Detect which cell encompasses the target text, then output its [x, y] center coordinate. 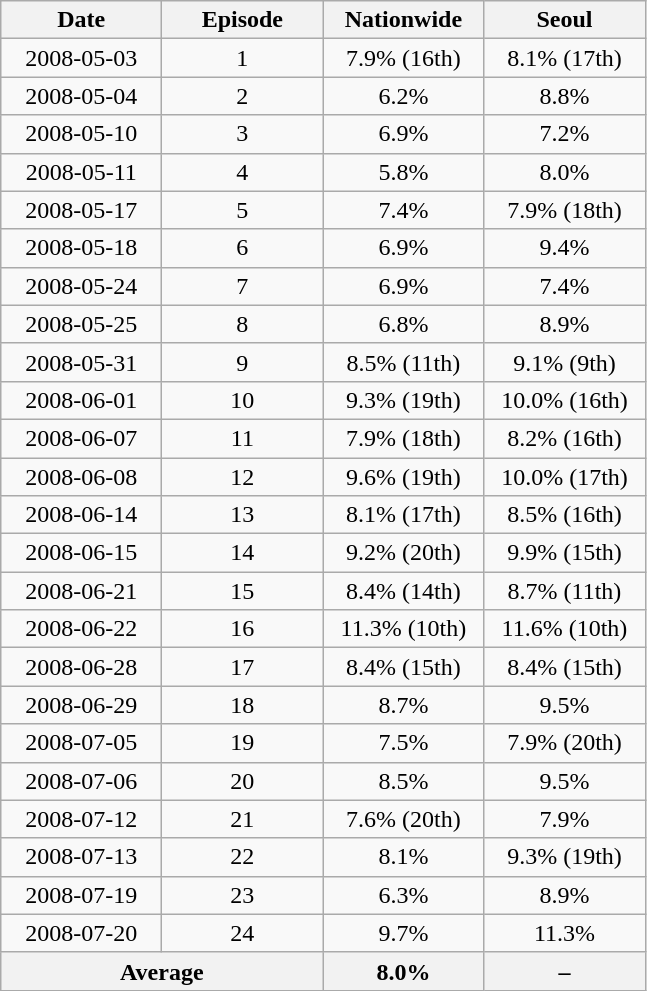
2008-05-31 [82, 362]
9.1% (9th) [564, 362]
2008-05-17 [82, 210]
15 [242, 591]
Episode [242, 20]
24 [242, 933]
23 [242, 895]
13 [242, 515]
6.8% [404, 324]
18 [242, 705]
Date [82, 20]
12 [242, 477]
22 [242, 857]
11.3% [564, 933]
11.6% (10th) [564, 629]
5 [242, 210]
20 [242, 781]
6.2% [404, 96]
3 [242, 134]
8.7% (11th) [564, 591]
14 [242, 553]
2008-07-20 [82, 933]
8.8% [564, 96]
2008-07-12 [82, 819]
2008-05-25 [82, 324]
11.3% (10th) [404, 629]
2008-05-11 [82, 172]
9.6% (19th) [404, 477]
Seoul [564, 20]
10.0% (16th) [564, 400]
2008-06-14 [82, 515]
8.2% (16th) [564, 438]
11 [242, 438]
8.4% (14th) [404, 591]
8 [242, 324]
2008-06-01 [82, 400]
7.9% (20th) [564, 743]
8.5% (11th) [404, 362]
2008-06-22 [82, 629]
8.7% [404, 705]
7.2% [564, 134]
2008-05-10 [82, 134]
Average [162, 971]
4 [242, 172]
2008-07-06 [82, 781]
6.3% [404, 895]
– [564, 971]
2008-06-15 [82, 553]
2008-05-03 [82, 58]
2008-07-05 [82, 743]
9.7% [404, 933]
16 [242, 629]
5.8% [404, 172]
7.6% (20th) [404, 819]
21 [242, 819]
7.9% (16th) [404, 58]
9.2% (20th) [404, 553]
8.5% (16th) [564, 515]
7.5% [404, 743]
9 [242, 362]
2008-05-24 [82, 286]
10.0% (17th) [564, 477]
2008-06-21 [82, 591]
Nationwide [404, 20]
2008-05-04 [82, 96]
7 [242, 286]
2008-07-13 [82, 857]
2008-06-28 [82, 667]
8.5% [404, 781]
2008-06-08 [82, 477]
9.9% (15th) [564, 553]
7.9% [564, 819]
2 [242, 96]
19 [242, 743]
2008-05-18 [82, 248]
6 [242, 248]
10 [242, 400]
8.1% [404, 857]
9.4% [564, 248]
2008-06-29 [82, 705]
2008-07-19 [82, 895]
17 [242, 667]
1 [242, 58]
2008-06-07 [82, 438]
